Determine the [x, y] coordinate at the center of the cell enclosing the given text.  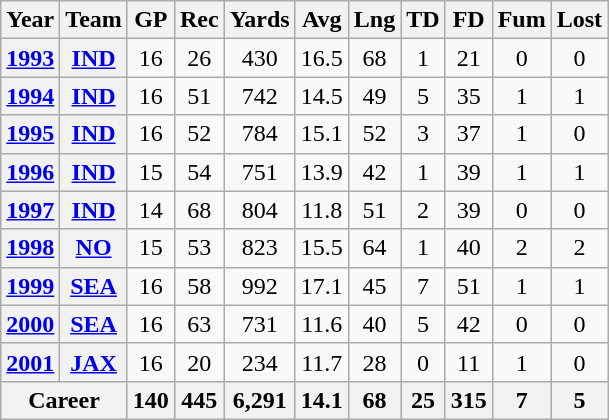
1993 [30, 58]
FD [468, 20]
11.7 [322, 362]
14 [150, 210]
13.9 [322, 172]
Career [64, 400]
63 [199, 324]
45 [374, 286]
784 [260, 134]
49 [374, 96]
445 [199, 400]
15.5 [322, 248]
1999 [30, 286]
11.6 [322, 324]
Rec [199, 20]
1995 [30, 134]
53 [199, 248]
Yards [260, 20]
28 [374, 362]
1994 [30, 96]
1996 [30, 172]
54 [199, 172]
25 [423, 400]
1998 [30, 248]
TD [423, 20]
823 [260, 248]
2000 [30, 324]
Lost [579, 20]
Fum [522, 20]
731 [260, 324]
11.8 [322, 210]
2001 [30, 362]
3 [423, 134]
11 [468, 362]
234 [260, 362]
GP [150, 20]
NO [94, 248]
14.1 [322, 400]
64 [374, 248]
992 [260, 286]
58 [199, 286]
804 [260, 210]
37 [468, 134]
6,291 [260, 400]
Team [94, 20]
140 [150, 400]
Lng [374, 20]
15.1 [322, 134]
742 [260, 96]
430 [260, 58]
21 [468, 58]
16.5 [322, 58]
26 [199, 58]
Year [30, 20]
JAX [94, 362]
1997 [30, 210]
315 [468, 400]
14.5 [322, 96]
Avg [322, 20]
17.1 [322, 286]
751 [260, 172]
35 [468, 96]
20 [199, 362]
